From the cell containing the given text, extract its center point as (x, y) coordinate. 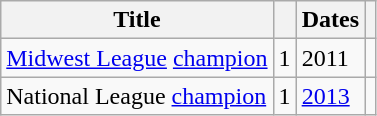
Dates (330, 20)
Midwest League champion (137, 58)
National League champion (137, 96)
2013 (330, 96)
Title (137, 20)
2011 (330, 58)
